Return the [X, Y] coordinate for the center point of the cell that contains the specified text.  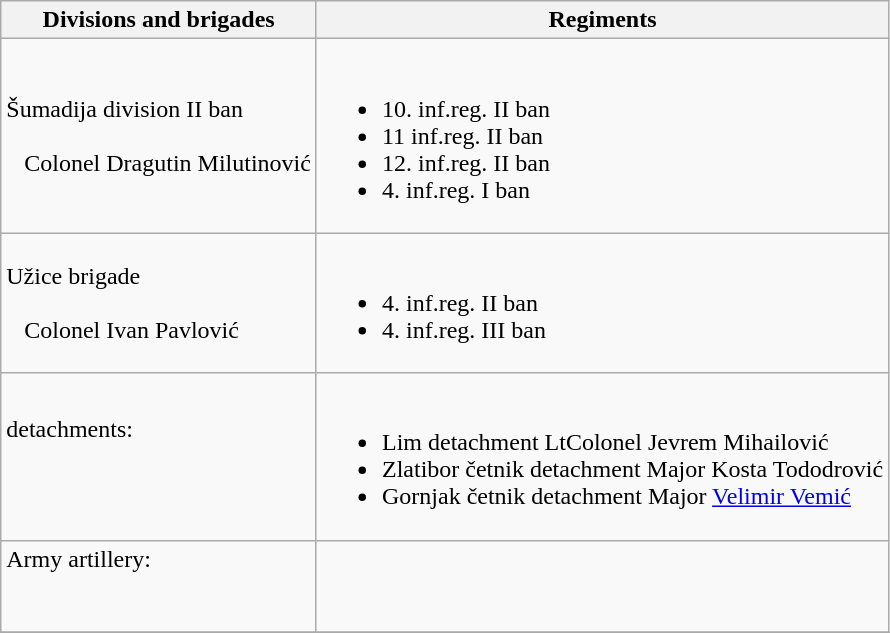
Užice brigade Colonel Ivan Pavlović [159, 303]
4. inf.reg. II ban4. inf.reg. III ban [602, 303]
10. inf.reg. II ban11 inf.reg. II ban12. inf.reg. II ban4. inf.reg. I ban [602, 136]
detachments: [159, 456]
Army artillery: [159, 586]
Šumadija division II ban Colonel Dragutin Milutinović [159, 136]
Regiments [602, 20]
Lim detachment LtColonel Jevrem MihailovićZlatibor četnik detachment Major Kosta TododrovićGornjak četnik detachment Major Velimir Vemić [602, 456]
Divisions and brigades [159, 20]
